Identify which cell holds the provided text, then report its [X, Y] central coordinate. 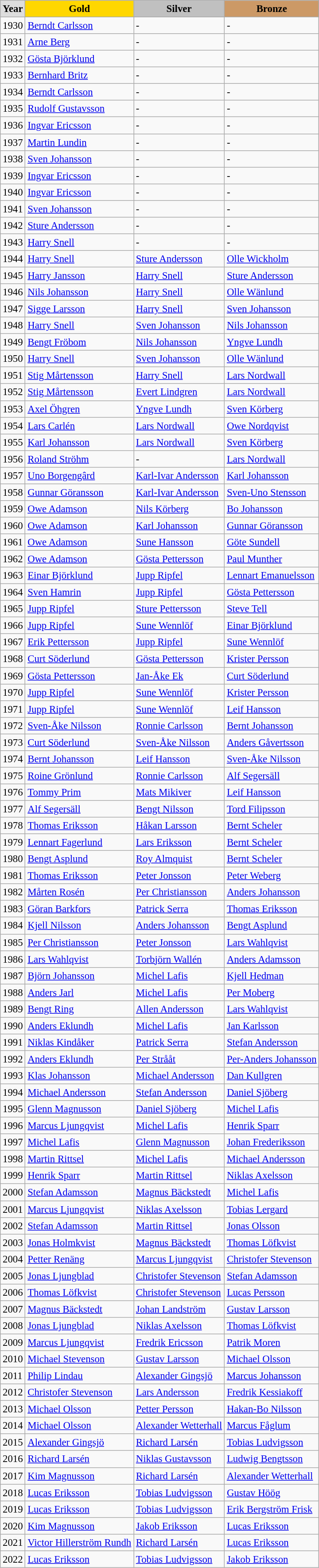
Bronze [272, 9]
Lennart Emanuelsson [272, 576]
Lars Andersson [179, 1392]
1976 [13, 792]
1989 [13, 1009]
2001 [13, 1209]
Harry Jansson [80, 275]
1990 [13, 1026]
Lennart Fagerlund [80, 843]
1958 [13, 492]
Silver [179, 9]
1992 [13, 1059]
2010 [13, 1359]
Year [13, 9]
2004 [13, 1259]
Ludwig Bengtsson [272, 1459]
1955 [13, 442]
Mats Mikiver [179, 792]
1988 [13, 992]
1969 [13, 676]
Philip Lindau [80, 1376]
1944 [13, 259]
1931 [13, 42]
1959 [13, 509]
Bengt Fröbom [80, 342]
Steve Tell [272, 609]
2009 [13, 1342]
Peter Weberg [272, 876]
Kjell Hedman [272, 976]
1950 [13, 359]
Sigge Larsson [80, 309]
Klas Johansson [80, 1076]
Björn Johansson [80, 976]
1999 [13, 1176]
Lars Eriksson [179, 843]
1993 [13, 1076]
1968 [13, 659]
1994 [13, 1093]
1972 [13, 725]
1986 [13, 959]
2014 [13, 1426]
Owe Nordqvist [272, 426]
Kjell Nilsson [80, 926]
1943 [13, 242]
1946 [13, 292]
1982 [13, 892]
1970 [13, 692]
Sture Pettersson [179, 609]
Patrik Moren [272, 1342]
1941 [13, 209]
Petter Persson [179, 1409]
2022 [13, 1559]
1987 [13, 976]
1974 [13, 759]
1942 [13, 226]
2015 [13, 1443]
1956 [13, 459]
Paul Munther [272, 559]
2021 [13, 1543]
Mårten Rosén [80, 892]
1967 [13, 643]
Anders Adamsson [272, 959]
Tobias Lergard [272, 1209]
Niklas Gustavsson [179, 1459]
Marcus Fåglum [272, 1426]
Tord Filipsson [272, 809]
Roland Ströhm [80, 459]
2016 [13, 1459]
Roy Almquist [179, 859]
Erik Bergström Frisk [272, 1509]
1930 [13, 26]
2003 [13, 1243]
1937 [13, 142]
Martin Lundin [80, 142]
1979 [13, 843]
2000 [13, 1192]
1936 [13, 125]
Victor Hillerström Rundh [80, 1543]
2019 [13, 1509]
Rudolf Gustavsson [80, 109]
2013 [13, 1409]
1984 [13, 926]
1960 [13, 525]
2008 [13, 1326]
Fredrik Ericsson [179, 1342]
Johan Frederiksson [272, 1142]
Per Moberg [272, 992]
Bernhard Britz [80, 75]
2007 [13, 1309]
Gösta Björklund [80, 59]
Lars Carlén [80, 426]
Fredrik Kessiakoff [272, 1392]
1934 [13, 92]
Göte Sundell [272, 542]
1945 [13, 275]
Jonas Holmkvist [80, 1243]
Marcus Johansson [272, 1376]
Dan Kullgren [272, 1076]
1963 [13, 576]
2020 [13, 1526]
2006 [13, 1293]
Jan-Åke Ek [179, 676]
Anders Gåvertsson [272, 742]
Bengt Ring [80, 1009]
Olle Wickholm [272, 259]
2005 [13, 1276]
1939 [13, 176]
Gustav Höög [272, 1493]
Allen Andersson [179, 1009]
1964 [13, 592]
Sven-Uno Stensson [272, 492]
Axel Öhgren [80, 409]
1991 [13, 1043]
1965 [13, 609]
1966 [13, 626]
1957 [13, 476]
1962 [13, 559]
2012 [13, 1392]
1948 [13, 325]
1971 [13, 709]
1978 [13, 826]
1935 [13, 109]
Bengt Nilsson [179, 809]
Erik Pettersson [80, 643]
1997 [13, 1142]
Sven Hamrin [80, 592]
Lucas Persson [272, 1293]
Niklas Kindåker [80, 1043]
1981 [13, 876]
Torbjörn Wallén [179, 959]
Nils Körberg [179, 509]
Per Strååt [179, 1059]
1977 [13, 809]
1949 [13, 342]
Per-Anders Johansson [272, 1059]
Evert Lindgren [179, 392]
Sune Hansson [179, 542]
Anders Jarl [80, 992]
1996 [13, 1126]
Tommy Prim [80, 792]
Jan Karlsson [272, 1026]
Petter Renäng [80, 1259]
2011 [13, 1376]
Michael Stevenson [80, 1359]
Göran Barkfors [80, 909]
2017 [13, 1476]
1985 [13, 942]
Bo Johansson [272, 509]
1995 [13, 1109]
1951 [13, 376]
1938 [13, 159]
1947 [13, 309]
1933 [13, 75]
Jonas Olsson [272, 1226]
1983 [13, 909]
Johan Landström [179, 1309]
1975 [13, 776]
Håkan Larsson [179, 826]
Arne Berg [80, 42]
1954 [13, 426]
1961 [13, 542]
Roine Grönlund [80, 776]
1980 [13, 859]
Uno Borgengârd [80, 476]
1932 [13, 59]
1940 [13, 192]
2002 [13, 1226]
2018 [13, 1493]
Gold [80, 9]
1953 [13, 409]
1973 [13, 742]
Hakan-Bo Nilsson [272, 1409]
1952 [13, 392]
1998 [13, 1159]
